Determine the [x, y] coordinate at the center of the cell enclosing the given text.  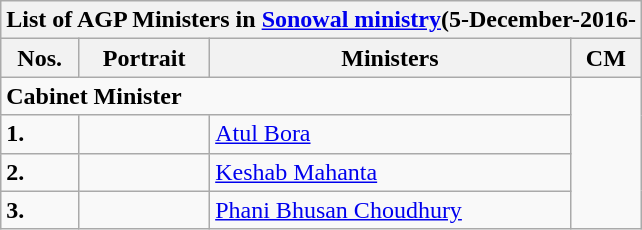
List of AGP Ministers in Sonowal ministry(5-December-2016- [322, 20]
Atul Bora [390, 134]
Nos. [40, 58]
CM [606, 58]
Ministers [390, 58]
Portrait [144, 58]
Phani Bhusan Choudhury [390, 210]
Cabinet Minister [286, 96]
1. [40, 134]
3. [40, 210]
2. [40, 172]
Keshab Mahanta [390, 172]
